Output the [X, Y] coordinate of the center of the cell containing the given text.  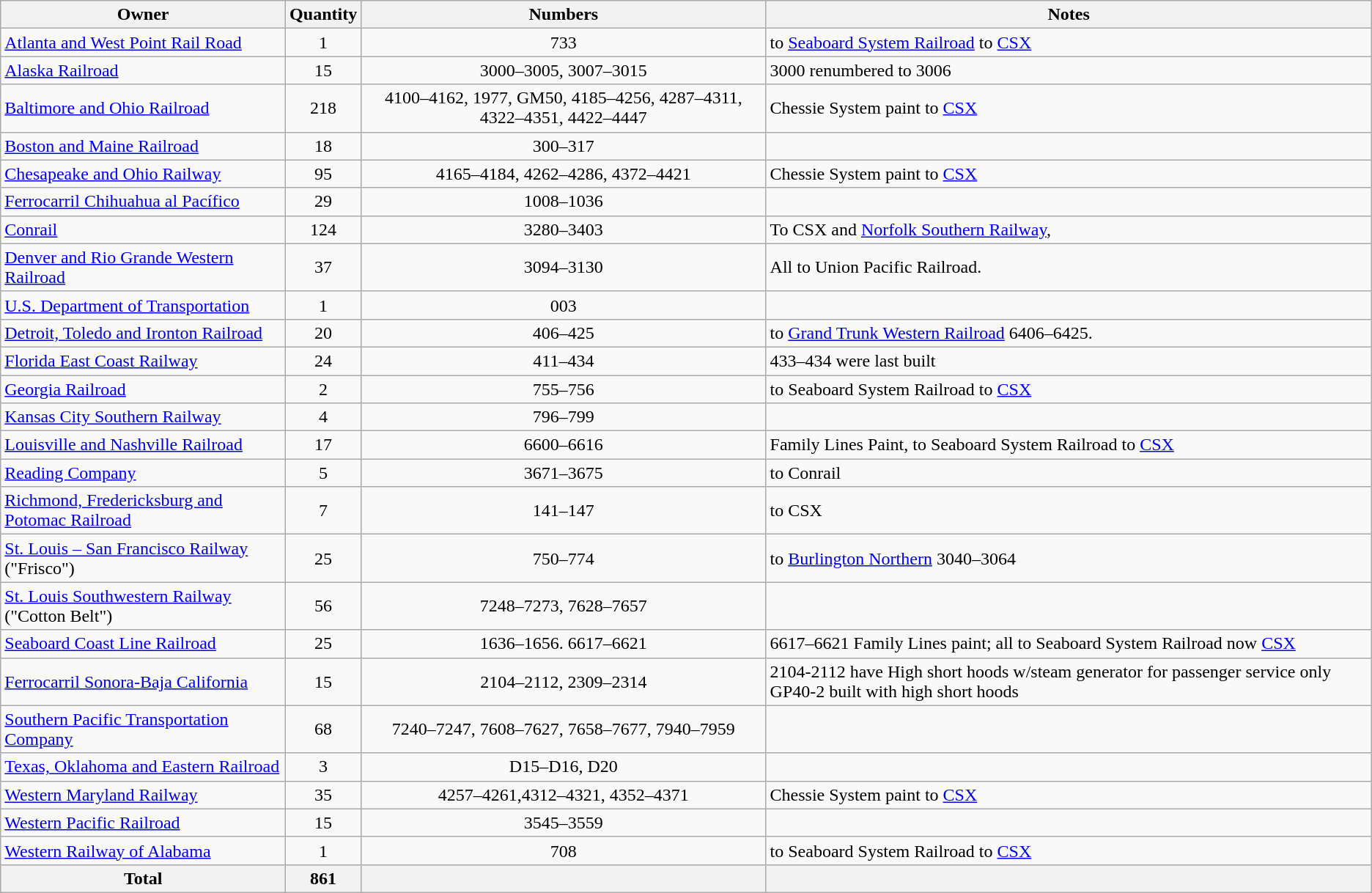
4257–4261,4312–4321, 4352–4371 [564, 795]
17 [324, 445]
Western Maryland Railway [144, 795]
3545–3559 [564, 823]
300–317 [564, 146]
411–434 [564, 361]
433–434 were last built [1069, 361]
St. Louis Southwestern Railway ("Cotton Belt") [144, 606]
7 [324, 510]
Atlanta and West Point Rail Road [144, 43]
Ferrocarril Chihuahua al Pacífico [144, 202]
Owner [144, 15]
to Conrail [1069, 473]
003 [564, 305]
Florida East Coast Railway [144, 361]
U.S. Department of Transportation [144, 305]
4100–4162, 1977, GM50, 4185–4256, 4287–4311, 4322–4351, 4422–4447 [564, 109]
796–799 [564, 417]
1636–1656. 6617–6621 [564, 644]
733 [564, 43]
Western Railway of Alabama [144, 850]
24 [324, 361]
Detroit, Toledo and Ironton Railroad [144, 333]
7248–7273, 7628–7657 [564, 606]
to Burlington Northern 3040–3064 [1069, 559]
2 [324, 389]
Texas, Oklahoma and Eastern Railroad [144, 767]
3094–3130 [564, 267]
141–147 [564, 510]
755–756 [564, 389]
35 [324, 795]
Baltimore and Ohio Railroad [144, 109]
Reading Company [144, 473]
4165–4184, 4262–4286, 4372–4421 [564, 174]
1008–1036 [564, 202]
Western Pacific Railroad [144, 823]
861 [324, 878]
All to Union Pacific Railroad. [1069, 267]
D15–D16, D20 [564, 767]
56 [324, 606]
Ferrocarril Sonora-Baja California [144, 682]
20 [324, 333]
750–774 [564, 559]
68 [324, 729]
To CSX and Norfolk Southern Railway, [1069, 229]
3280–3403 [564, 229]
Seaboard Coast Line Railroad [144, 644]
Richmond, Fredericksburg and Potomac Railroad [144, 510]
708 [564, 850]
218 [324, 109]
6600–6616 [564, 445]
3671–3675 [564, 473]
29 [324, 202]
4 [324, 417]
5 [324, 473]
6617–6621 Family Lines paint; all to Seaboard System Railroad now CSX [1069, 644]
95 [324, 174]
Kansas City Southern Railway [144, 417]
18 [324, 146]
to CSX [1069, 510]
7240–7247, 7608–7627, 7658–7677, 7940–7959 [564, 729]
Family Lines Paint, to Seaboard System Railroad to CSX [1069, 445]
3000 renumbered to 3006 [1069, 70]
Total [144, 878]
Numbers [564, 15]
Quantity [324, 15]
St. Louis – San Francisco Railway ("Frisco") [144, 559]
Notes [1069, 15]
406–425 [564, 333]
124 [324, 229]
Georgia Railroad [144, 389]
2104–2112, 2309–2314 [564, 682]
2104-2112 have High short hoods w/steam generator for passenger service only GP40-2 built with high short hoods [1069, 682]
Boston and Maine Railroad [144, 146]
Denver and Rio Grande Western Railroad [144, 267]
Conrail [144, 229]
to Grand Trunk Western Railroad 6406–6425. [1069, 333]
Louisville and Nashville Railroad [144, 445]
3000–3005, 3007–3015 [564, 70]
37 [324, 267]
Chesapeake and Ohio Railway [144, 174]
Alaska Railroad [144, 70]
Southern Pacific Transportation Company [144, 729]
3 [324, 767]
